Extract the [X, Y] coordinate from the center of the cell holding the provided text.  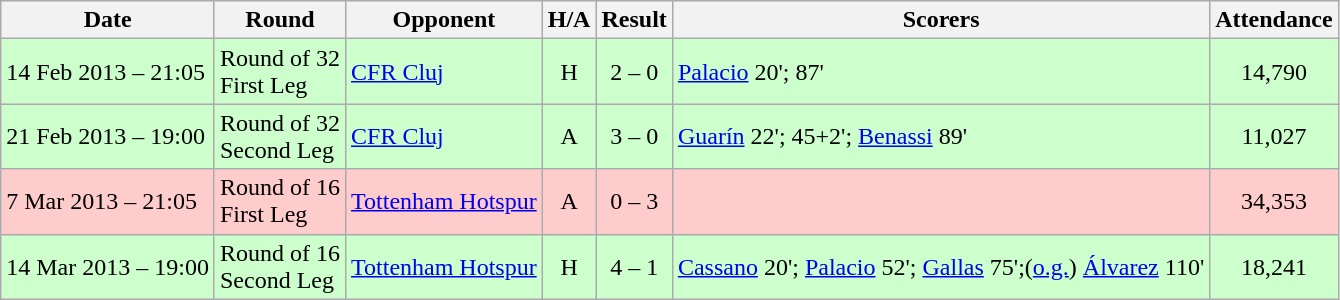
3 – 0 [634, 136]
Round of 16First Leg [280, 202]
Round [280, 20]
H/A [569, 20]
Attendance [1274, 20]
14,790 [1274, 72]
Date [108, 20]
Guarín 22'; 45+2'; Benassi 89' [940, 136]
Round of 32Second Leg [280, 136]
Round of 16Second Leg [280, 266]
Opponent [444, 20]
21 Feb 2013 – 19:00 [108, 136]
34,353 [1274, 202]
Scorers [940, 20]
18,241 [1274, 266]
Palacio 20'; 87' [940, 72]
7 Mar 2013 – 21:05 [108, 202]
2 – 0 [634, 72]
14 Mar 2013 – 19:00 [108, 266]
Round of 32First Leg [280, 72]
14 Feb 2013 – 21:05 [108, 72]
Result [634, 20]
0 – 3 [634, 202]
11,027 [1274, 136]
4 – 1 [634, 266]
Cassano 20'; Palacio 52'; Gallas 75';(o.g.) Álvarez 110' [940, 266]
